Identify which cell holds the provided text, then report its (X, Y) central coordinate. 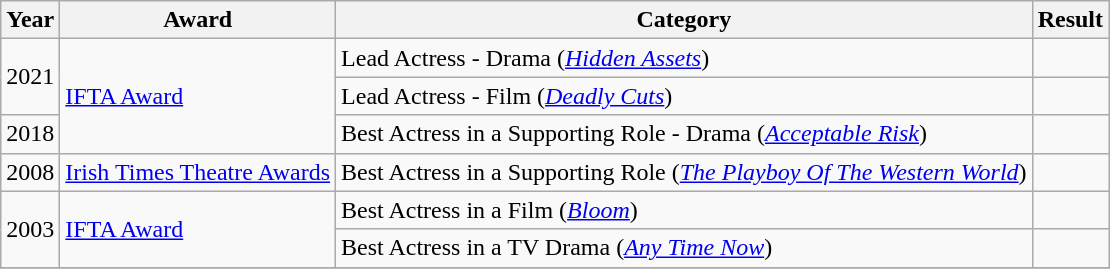
Year (30, 20)
Result (1070, 20)
Lead Actress - Film (Deadly Cuts) (684, 96)
Best Actress in a Film (Bloom) (684, 210)
2018 (30, 134)
Best Actress in a TV Drama (Any Time Now) (684, 248)
2008 (30, 172)
Best Actress in a Supporting Role - Drama (Acceptable Risk) (684, 134)
Irish Times Theatre Awards (198, 172)
Lead Actress - Drama (Hidden Assets) (684, 58)
2021 (30, 77)
Award (198, 20)
2003 (30, 229)
Best Actress in a Supporting Role (The Playboy Of The Western World) (684, 172)
Category (684, 20)
